From the cell containing the given text, extract its center point as [X, Y] coordinate. 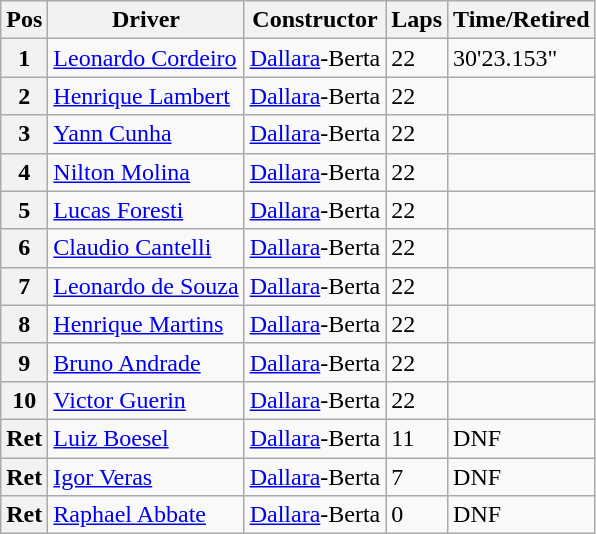
Igor Veras [146, 477]
Pos [24, 20]
30'23.153" [522, 58]
Constructor [315, 20]
Leonardo de Souza [146, 286]
Yann Cunha [146, 134]
11 [417, 438]
8 [24, 324]
Luiz Boesel [146, 438]
Nilton Molina [146, 172]
Bruno Andrade [146, 362]
10 [24, 400]
Claudio Cantelli [146, 248]
4 [24, 172]
Henrique Lambert [146, 96]
5 [24, 210]
Leonardo Cordeiro [146, 58]
Driver [146, 20]
9 [24, 362]
1 [24, 58]
Victor Guerin [146, 400]
6 [24, 248]
Henrique Martins [146, 324]
3 [24, 134]
Raphael Abbate [146, 515]
Lucas Foresti [146, 210]
Time/Retired [522, 20]
2 [24, 96]
0 [417, 515]
Laps [417, 20]
